Output the (x, y) coordinate of the center of the cell containing the given text.  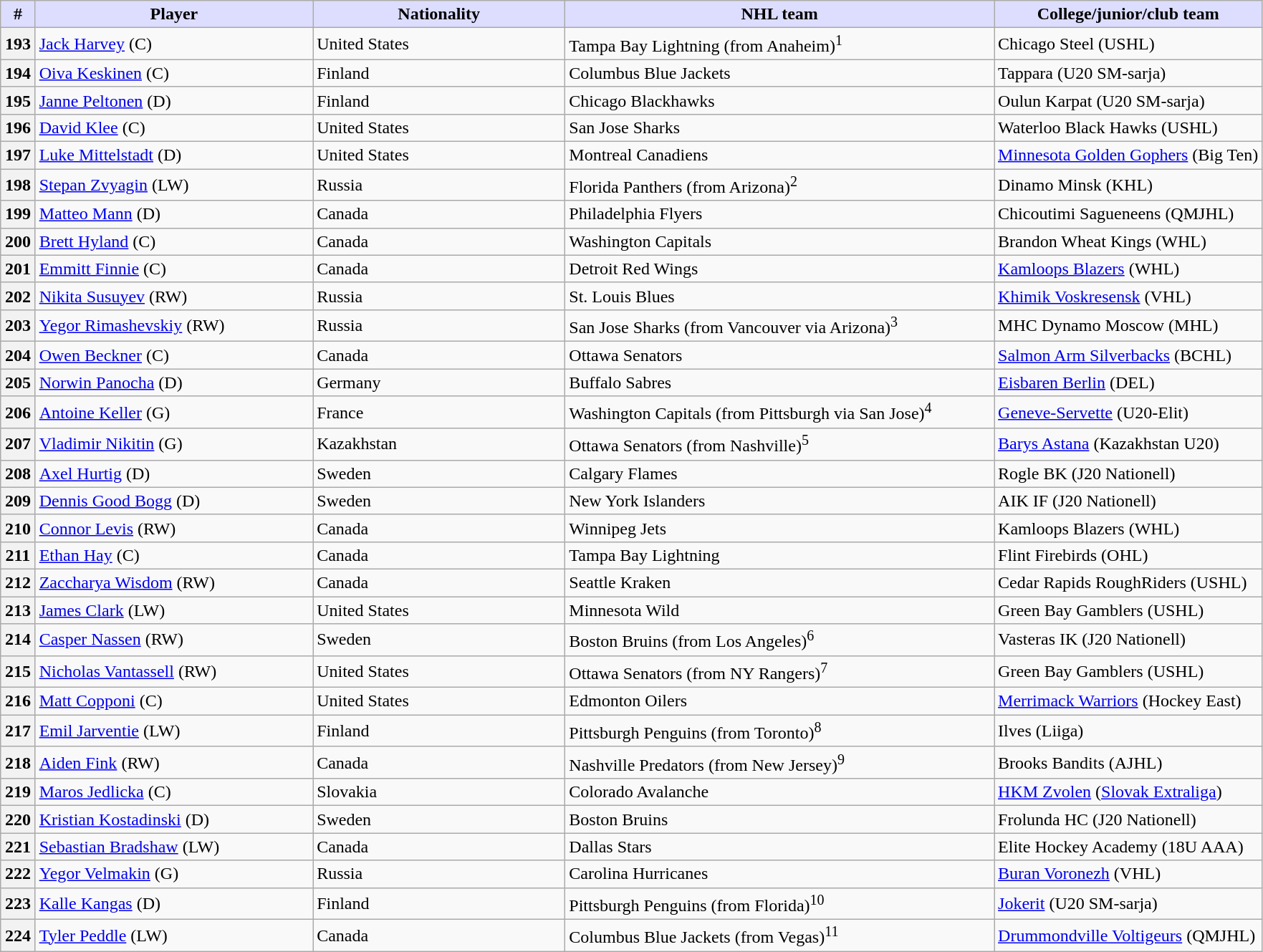
Frolunda HC (J20 Nationell) (1128, 819)
Slovakia (439, 792)
193 (18, 44)
Ottawa Senators (779, 355)
Salmon Arm Silverbacks (BCHL) (1128, 355)
215 (18, 672)
Yegor Velmakin (G) (173, 874)
Nikita Susuyev (RW) (173, 296)
209 (18, 501)
Maros Jedlicka (C) (173, 792)
Detroit Red Wings (779, 269)
208 (18, 473)
Tampa Bay Lightning (from Anaheim)1 (779, 44)
Axel Hurtig (D) (173, 473)
Edmonton Oilers (779, 701)
Waterloo Black Hawks (USHL) (1128, 128)
Ottawa Senators (from Nashville)5 (779, 444)
St. Louis Blues (779, 296)
Boston Bruins (779, 819)
Pittsburgh Penguins (from Florida)10 (779, 904)
199 (18, 214)
223 (18, 904)
Winnipeg Jets (779, 528)
Minnesota Wild (779, 610)
207 (18, 444)
Washington Capitals (from Pittsburgh via San Jose)4 (779, 413)
HKM Zvolen (Slovak Extraliga) (1128, 792)
Rogle BK (J20 Nationell) (1128, 473)
195 (18, 100)
Philadelphia Flyers (779, 214)
Colorado Avalanche (779, 792)
Geneve-Servette (U20-Elit) (1128, 413)
Oulun Karpat (U20 SM-sarja) (1128, 100)
Flint Firebirds (OHL) (1128, 555)
Connor Levis (RW) (173, 528)
Carolina Hurricanes (779, 874)
221 (18, 847)
Stepan Zvyagin (LW) (173, 185)
Seattle Kraken (779, 582)
Oiva Keskinen (C) (173, 73)
Casper Nassen (RW) (173, 640)
Minnesota Golden Gophers (Big Ten) (1128, 155)
217 (18, 731)
Dennis Good Bogg (D) (173, 501)
205 (18, 383)
AIK IF (J20 Nationell) (1128, 501)
Janne Peltonen (D) (173, 100)
204 (18, 355)
203 (18, 325)
Kazakhstan (439, 444)
Ilves (Liiga) (1128, 731)
Buffalo Sabres (779, 383)
Player (173, 14)
Ethan Hay (C) (173, 555)
211 (18, 555)
Washington Capitals (779, 241)
Ottawa Senators (from NY Rangers)7 (779, 672)
Emil Jarventie (LW) (173, 731)
Nashville Predators (from New Jersey)9 (779, 762)
Tappara (U20 SM-sarja) (1128, 73)
Buran Voronezh (VHL) (1128, 874)
Tampa Bay Lightning (779, 555)
Cedar Rapids RoughRiders (USHL) (1128, 582)
Aiden Fink (RW) (173, 762)
Dinamo Minsk (KHL) (1128, 185)
200 (18, 241)
Calgary Flames (779, 473)
Vasteras IK (J20 Nationell) (1128, 640)
Kristian Kostadinski (D) (173, 819)
Tyler Peddle (LW) (173, 936)
212 (18, 582)
Nationality (439, 14)
Merrimack Warriors (Hockey East) (1128, 701)
Brooks Bandits (AJHL) (1128, 762)
Matteo Mann (D) (173, 214)
San Jose Sharks (from Vancouver via Arizona)3 (779, 325)
196 (18, 128)
Norwin Panocha (D) (173, 383)
Jack Harvey (C) (173, 44)
198 (18, 185)
Pittsburgh Penguins (from Toronto)8 (779, 731)
194 (18, 73)
Boston Bruins (from Los Angeles)6 (779, 640)
France (439, 413)
Germany (439, 383)
Dallas Stars (779, 847)
James Clark (LW) (173, 610)
Matt Copponi (C) (173, 701)
Eisbaren Berlin (DEL) (1128, 383)
218 (18, 762)
Zaccharya Wisdom (RW) (173, 582)
Luke Mittelstadt (D) (173, 155)
Antoine Keller (G) (173, 413)
Sebastian Bradshaw (LW) (173, 847)
Chicago Steel (USHL) (1128, 44)
Barys Astana (Kazakhstan U20) (1128, 444)
216 (18, 701)
206 (18, 413)
222 (18, 874)
# (18, 14)
David Klee (C) (173, 128)
214 (18, 640)
220 (18, 819)
Columbus Blue Jackets (779, 73)
197 (18, 155)
College/junior/club team (1128, 14)
Jokerit (U20 SM-sarja) (1128, 904)
San Jose Sharks (779, 128)
Kalle Kangas (D) (173, 904)
New York Islanders (779, 501)
Yegor Rimashevskiy (RW) (173, 325)
Elite Hockey Academy (18U AAA) (1128, 847)
Brett Hyland (C) (173, 241)
202 (18, 296)
Emmitt Finnie (C) (173, 269)
Montreal Canadiens (779, 155)
Nicholas Vantassell (RW) (173, 672)
Florida Panthers (from Arizona)2 (779, 185)
219 (18, 792)
Columbus Blue Jackets (from Vegas)11 (779, 936)
210 (18, 528)
MHC Dynamo Moscow (MHL) (1128, 325)
Chicoutimi Sagueneens (QMJHL) (1128, 214)
Owen Beckner (C) (173, 355)
NHL team (779, 14)
Drummondville Voltigeurs (QMJHL) (1128, 936)
213 (18, 610)
Brandon Wheat Kings (WHL) (1128, 241)
224 (18, 936)
Vladimir Nikitin (G) (173, 444)
201 (18, 269)
Chicago Blackhawks (779, 100)
Khimik Voskresensk (VHL) (1128, 296)
